Determine the [X, Y] coordinate at the center of the cell enclosing the given text.  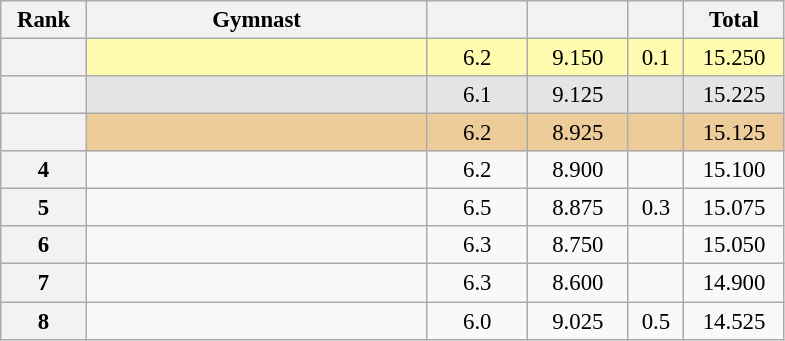
15.125 [734, 133]
4 [44, 170]
8 [44, 321]
9.025 [578, 321]
6.0 [478, 321]
Total [734, 20]
15.225 [734, 95]
7 [44, 283]
15.075 [734, 208]
8.750 [578, 245]
Rank [44, 20]
15.250 [734, 58]
6.1 [478, 95]
5 [44, 208]
9.125 [578, 95]
0.3 [656, 208]
8.925 [578, 133]
6 [44, 245]
Gymnast [256, 20]
15.050 [734, 245]
15.100 [734, 170]
6.5 [478, 208]
0.5 [656, 321]
8.600 [578, 283]
0.1 [656, 58]
8.875 [578, 208]
14.900 [734, 283]
14.525 [734, 321]
8.900 [578, 170]
9.150 [578, 58]
